Scan for the cell matching the given text and deliver its (X, Y) coordinate at center. 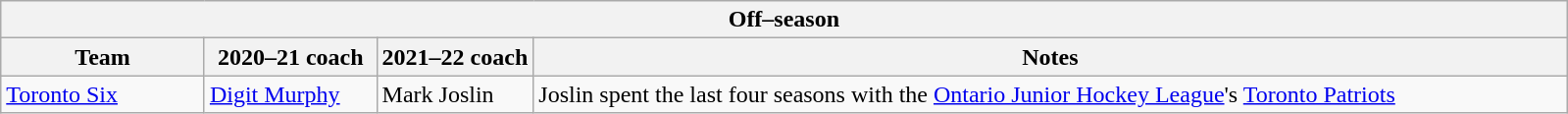
Off–season (784, 20)
Joslin spent the last four seasons with the Ontario Junior Hockey League's Toronto Patriots (1050, 94)
Digit Murphy (290, 94)
2021–22 coach (455, 57)
Team (103, 57)
Mark Joslin (455, 94)
Notes (1050, 57)
Toronto Six (103, 94)
2020–21 coach (290, 57)
